Detect which cell encompasses the target text, then output its (X, Y) center coordinate. 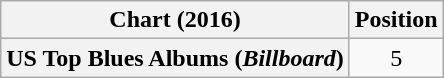
5 (396, 58)
Chart (2016) (176, 20)
Position (396, 20)
US Top Blues Albums (Billboard) (176, 58)
